Identify which cell holds the provided text, then report its (x, y) central coordinate. 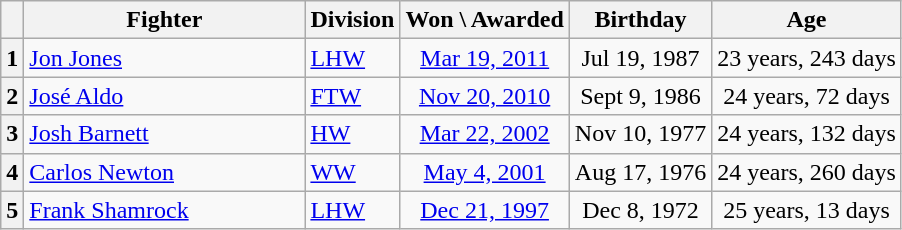
Won \ Awarded (484, 20)
Josh Barnett (164, 134)
HW (352, 134)
May 4, 2001 (484, 172)
Jul 19, 1987 (640, 58)
Carlos Newton (164, 172)
Age (807, 20)
WW (352, 172)
FTW (352, 96)
Mar 19, 2011 (484, 58)
Aug 17, 1976 (640, 172)
Frank Shamrock (164, 210)
5 (12, 210)
4 (12, 172)
23 years, 243 days (807, 58)
Fighter (164, 20)
Sept 9, 1986 (640, 96)
3 (12, 134)
Nov 20, 2010 (484, 96)
24 years, 72 days (807, 96)
Dec 8, 1972 (640, 210)
Nov 10, 1977 (640, 134)
2 (12, 96)
24 years, 132 days (807, 134)
24 years, 260 days (807, 172)
José Aldo (164, 96)
1 (12, 58)
Jon Jones (164, 58)
Dec 21, 1997 (484, 210)
Mar 22, 2002 (484, 134)
25 years, 13 days (807, 210)
Birthday (640, 20)
Division (352, 20)
